Find where the given text appears and provide that cell's center as (x, y) coordinate. 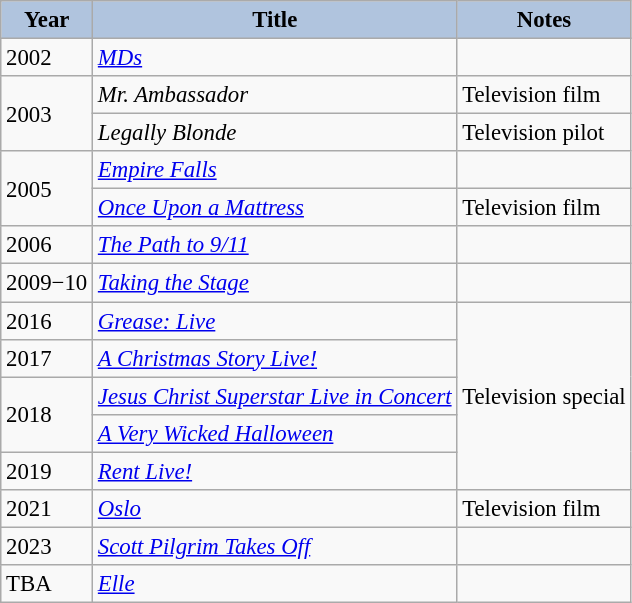
2005 (47, 188)
2009−10 (47, 283)
2019 (47, 471)
A Very Wicked Halloween (275, 433)
2017 (47, 358)
2016 (47, 321)
Jesus Christ Superstar Live in Concert (275, 396)
2018 (47, 414)
Oslo (275, 509)
Grease: Live (275, 321)
Legally Blonde (275, 133)
2021 (47, 509)
Title (275, 20)
Year (47, 20)
The Path to 9/11 (275, 245)
Taking the Stage (275, 283)
Scott Pilgrim Takes Off (275, 546)
2003 (47, 114)
TBA (47, 584)
Television special (544, 396)
Elle (275, 584)
Empire Falls (275, 170)
2002 (47, 58)
Rent Live! (275, 471)
2023 (47, 546)
MDs (275, 58)
Television pilot (544, 133)
Mr. Ambassador (275, 95)
Notes (544, 20)
Once Upon a Mattress (275, 208)
2006 (47, 245)
A Christmas Story Live! (275, 358)
